Provide the (x, y) coordinate of the cell's center where the given text is located.  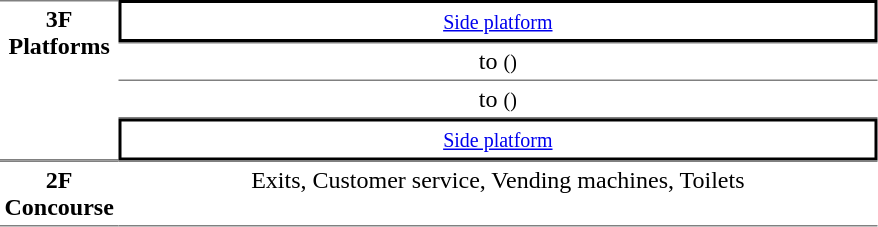
3FPlatforms (59, 80)
Exits, Customer service, Vending machines, Toilets (498, 193)
2FConcourse (59, 193)
